From the cell containing the given text, extract its center point as [X, Y] coordinate. 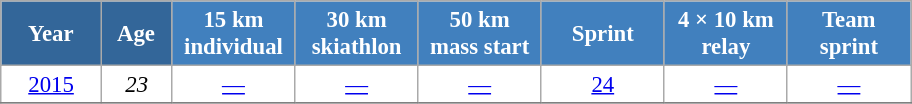
4 × 10 km relay [726, 34]
2015 [52, 85]
50 km mass start [480, 34]
Age [136, 34]
Sprint [602, 34]
30 km skiathlon [356, 34]
24 [602, 85]
Team sprint [848, 34]
15 km individual [234, 34]
Year [52, 34]
23 [136, 85]
